From the cell containing the given text, extract its center point as (x, y) coordinate. 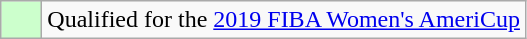
Qualified for the 2019 FIBA Women's AmeriCup (284, 20)
